Locate the cell with the specified text and output its (X, Y) center coordinate. 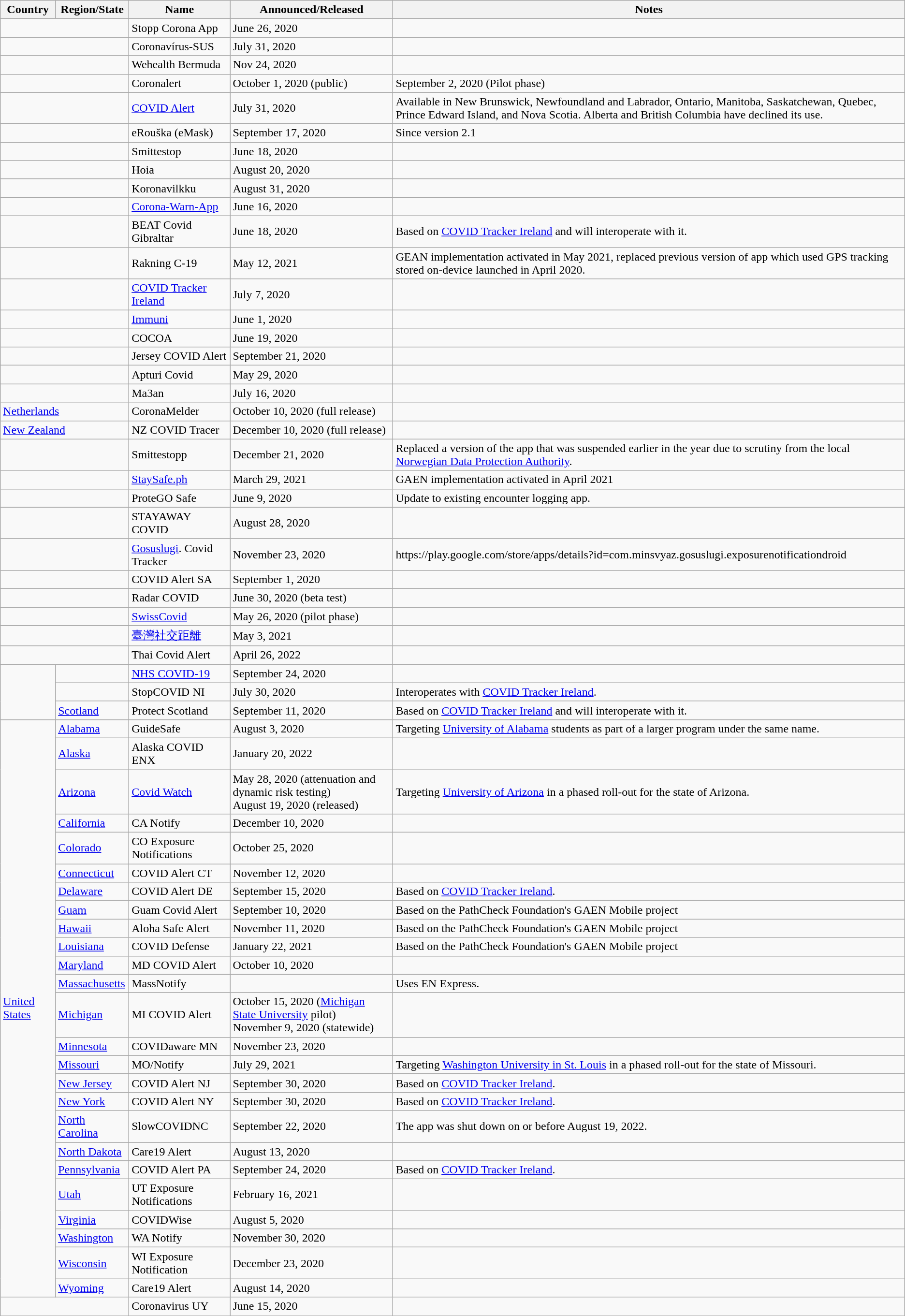
June 1, 2020 (311, 320)
NHS COVID-19 (180, 673)
SwissCovid (180, 616)
BEAT Covid Gibraltar (180, 231)
Netherlands (65, 411)
January 20, 2022 (311, 753)
Radar COVID (180, 598)
Gosuslugi. Covid Tracker (180, 554)
Wyoming (92, 1288)
August 14, 2020 (311, 1288)
June 9, 2020 (311, 498)
Country (28, 10)
May 3, 2021 (311, 636)
Name (180, 10)
Wisconsin (92, 1263)
COVID Alert DE (180, 892)
GEAN implementation activated in May 2021, replaced previous version of app which used GPS tracking stored on-device launched in April 2020. (649, 263)
Protect Scotland (180, 710)
November 11, 2020 (311, 928)
March 29, 2021 (311, 480)
UT Exposure Notifications (180, 1195)
Ma3an (180, 393)
臺灣社交距離 (180, 636)
COCOA (180, 338)
StaySafe.ph (180, 480)
New York (92, 1101)
May 29, 2020 (311, 375)
COVID Alert PA (180, 1170)
November 12, 2020 (311, 873)
Announced/Released (311, 10)
April 26, 2022 (311, 655)
Aloha Safe Alert (180, 928)
September 15, 2020 (311, 892)
Thai Covid Alert (180, 655)
October 10, 2020 (311, 965)
NZ COVID Tracer (180, 430)
North Carolina (92, 1126)
October 10, 2020 (full release) (311, 411)
Hoia (180, 170)
January 22, 2021 (311, 947)
ProteGO Safe (180, 498)
June 15, 2020 (311, 1306)
October 25, 2020 (311, 848)
SlowCOVIDNC (180, 1126)
Targeting University of Alabama students as part of a larger program under the same name. (649, 729)
Arizona (92, 792)
Scotland (92, 710)
November 30, 2020 (311, 1238)
Smittestop (180, 151)
June 19, 2020 (311, 338)
StopCOVID NI (180, 692)
Nov 24, 2020 (311, 65)
July 16, 2020 (311, 393)
September 11, 2020 (311, 710)
Targeting Washington University in St. Louis in a phased roll-out for the state of Missouri. (649, 1065)
Targeting University of Arizona in a phased roll-out for the state of Arizona. (649, 792)
United States (28, 1009)
GAEN implementation activated in April 2021 (649, 480)
May 12, 2021 (311, 263)
July 7, 2020 (311, 295)
December 10, 2020 (full release) (311, 430)
Virginia (92, 1220)
September 2, 2020 (Pilot phase) (649, 83)
COVIDWise (180, 1220)
Smittestopp (180, 454)
Covid Watch (180, 792)
Alaska (92, 753)
Jersey COVID Alert (180, 356)
May 26, 2020 (pilot phase) (311, 616)
September 17, 2020 (311, 133)
MassNotify (180, 983)
August 5, 2020 (311, 1220)
August 20, 2020 (311, 170)
Coronavírus-SUS (180, 46)
New Jersey (92, 1083)
Hawaii (92, 928)
Massachusetts (92, 983)
MI COVID Alert (180, 1015)
COVID Defense (180, 947)
August 13, 2020 (311, 1151)
Coronalert (180, 83)
California (92, 823)
Replaced a version of the app that was suspended earlier in the year due to scrutiny from the local Norwegian Data Protection Authority. (649, 454)
October 1, 2020 (public) (311, 83)
CA Notify (180, 823)
Minnesota (92, 1046)
Interoperates with COVID Tracker Ireland. (649, 692)
COVID Alert NY (180, 1101)
STAYAWAY COVID (180, 523)
Utah (92, 1195)
Koronavilkku (180, 188)
September 1, 2020 (311, 579)
August 3, 2020 (311, 729)
MD COVID Alert (180, 965)
September 22, 2020 (311, 1126)
WI Exposure Notification (180, 1263)
Immuni (180, 320)
COVID Tracker Ireland (180, 295)
Wehealth Bermuda (180, 65)
https://play.google.com/store/apps/details?id=com.minsvyaz.gosuslugi.exposurenotificationdroid (649, 554)
COVIDaware MN (180, 1046)
Delaware (92, 892)
MO/Notify (180, 1065)
Michigan (92, 1015)
Corona-Warn-App (180, 206)
Notes (649, 10)
CO Exposure Notifications (180, 848)
Alaska COVID ENX (180, 753)
Alabama (92, 729)
COVID Alert (180, 108)
Since version 2.1 (649, 133)
July 29, 2021 (311, 1065)
December 21, 2020 (311, 454)
Guam (92, 910)
August 31, 2020 (311, 188)
May 28, 2020 (attenuation and dynamic risk testing)August 19, 2020 (released) (311, 792)
GuideSafe (180, 729)
Update to existing encounter logging app. (649, 498)
June 26, 2020 (311, 28)
Connecticut (92, 873)
New Zealand (65, 430)
October 15, 2020 (Michigan State University pilot)November 9, 2020 (statewide) (311, 1015)
WA Notify (180, 1238)
June 16, 2020 (311, 206)
Pennsylvania (92, 1170)
North Dakota (92, 1151)
COVID Alert SA (180, 579)
February 16, 2021 (311, 1195)
The app was shut down on or before August 19, 2022. (649, 1126)
eRouška (eMask) (180, 133)
June 30, 2020 (beta test) (311, 598)
Louisiana (92, 947)
Rakning C-19 (180, 263)
December 23, 2020 (311, 1263)
September 21, 2020 (311, 356)
Region/State (92, 10)
CoronaMelder (180, 411)
COVID Alert NJ (180, 1083)
Maryland (92, 965)
Stopp Corona App (180, 28)
December 10, 2020 (311, 823)
August 28, 2020 (311, 523)
September 10, 2020 (311, 910)
Uses EN Express. (649, 983)
Coronavirus UY (180, 1306)
Guam Covid Alert (180, 910)
July 30, 2020 (311, 692)
COVID Alert CT (180, 873)
Washington (92, 1238)
Missouri (92, 1065)
Apturi Covid (180, 375)
Colorado (92, 848)
